Pinpoint the cell where the given text exists, returning its (x, y) midpoint coordinate. 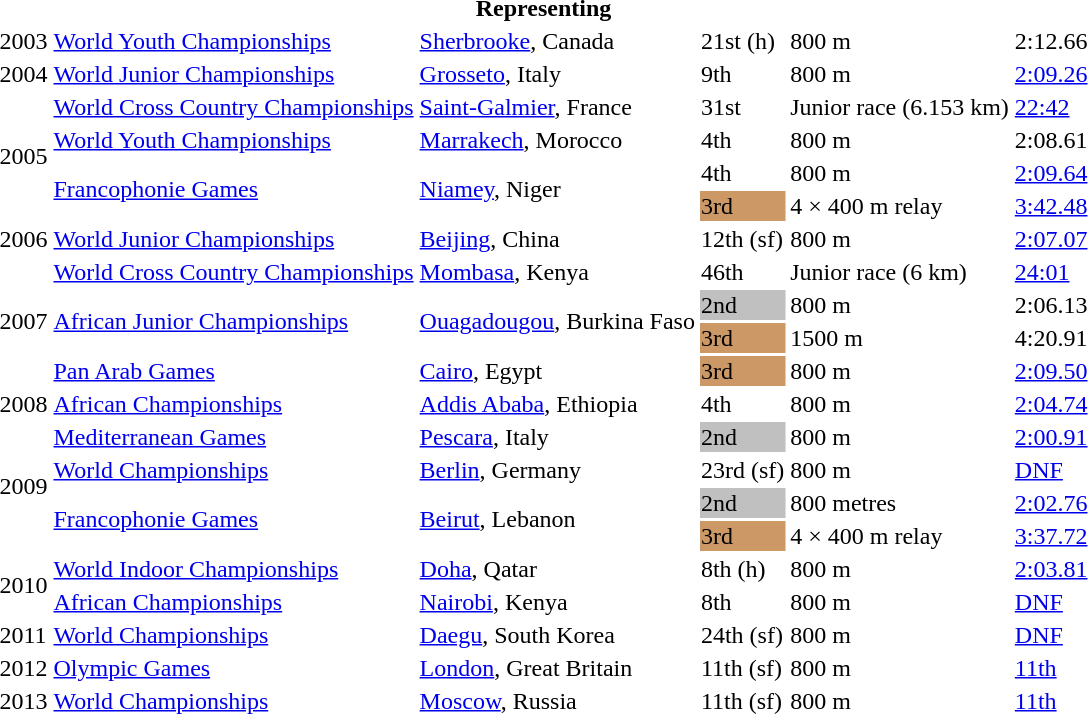
21st (h) (742, 41)
31st (742, 107)
Niamey, Niger (557, 190)
46th (742, 272)
Marrakech, Morocco (557, 140)
Nairobi, Kenya (557, 602)
Cairo, Egypt (557, 371)
9th (742, 74)
Junior race (6.153 km) (900, 107)
Pescara, Italy (557, 437)
Mediterranean Games (234, 437)
Grosseto, Italy (557, 74)
Berlin, Germany (557, 470)
8th (742, 602)
Beirut, Lebanon (557, 520)
Junior race (6 km) (900, 272)
1500 m (900, 338)
Doha, Qatar (557, 569)
800 metres (900, 503)
African Junior Championships (234, 322)
Saint-Galmier, France (557, 107)
World Indoor Championships (234, 569)
Pan Arab Games (234, 371)
11th (sf) (742, 668)
Daegu, South Korea (557, 635)
Addis Ababa, Ethiopia (557, 404)
Olympic Games (234, 668)
Ouagadougou, Burkina Faso (557, 322)
12th (sf) (742, 239)
Sherbrooke, Canada (557, 41)
London, Great Britain (557, 668)
Mombasa, Kenya (557, 272)
24th (sf) (742, 635)
Beijing, China (557, 239)
23rd (sf) (742, 470)
8th (h) (742, 569)
